Locate the cell with the specified text and output its (x, y) center coordinate. 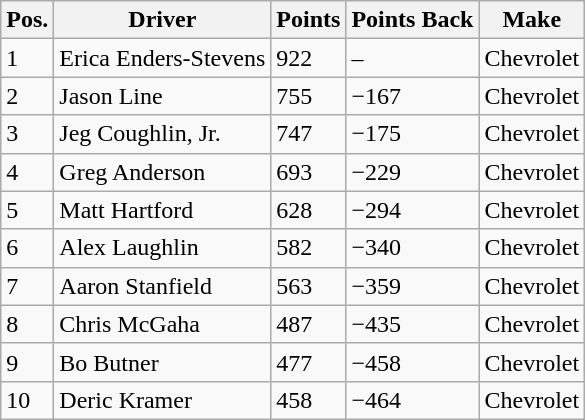
Driver (162, 20)
Bo Butner (162, 362)
−229 (412, 172)
6 (28, 248)
−167 (412, 96)
Points Back (412, 20)
582 (308, 248)
2 (28, 96)
Greg Anderson (162, 172)
−175 (412, 134)
4 (28, 172)
922 (308, 58)
−340 (412, 248)
Aaron Stanfield (162, 286)
Make (532, 20)
628 (308, 210)
563 (308, 286)
−435 (412, 324)
−359 (412, 286)
Deric Kramer (162, 400)
Jason Line (162, 96)
Chris McGaha (162, 324)
3 (28, 134)
8 (28, 324)
458 (308, 400)
– (412, 58)
−294 (412, 210)
Erica Enders-Stevens (162, 58)
9 (28, 362)
−464 (412, 400)
7 (28, 286)
−458 (412, 362)
477 (308, 362)
Alex Laughlin (162, 248)
Pos. (28, 20)
10 (28, 400)
Matt Hartford (162, 210)
755 (308, 96)
1 (28, 58)
Jeg Coughlin, Jr. (162, 134)
487 (308, 324)
693 (308, 172)
747 (308, 134)
5 (28, 210)
Points (308, 20)
